Return the [x, y] coordinate for the center point of the cell that contains the specified text.  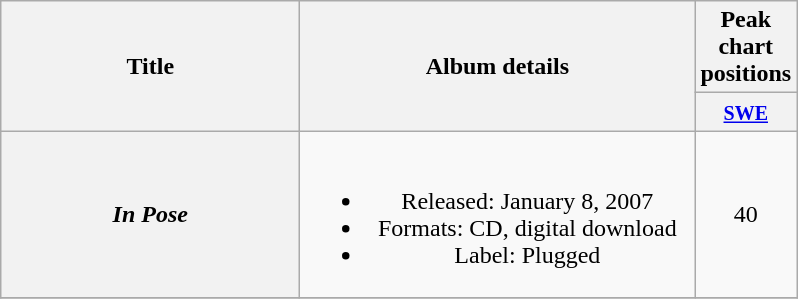
Album details [498, 66]
In Pose [150, 214]
SWE [746, 112]
40 [746, 214]
Peak chart positions [746, 47]
Released: January 8, 2007Formats: CD, digital downloadLabel: Plugged [498, 214]
Title [150, 66]
